Return (x, y) of the center of cell containing provided text 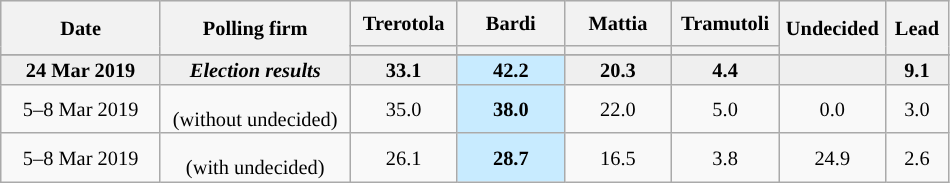
42.2 (510, 70)
Tramutoli (726, 22)
22.0 (618, 108)
(without undecided) (255, 108)
38.0 (510, 108)
Mattia (618, 22)
20.3 (618, 70)
Lead (917, 28)
Bardi (510, 22)
Election results (255, 70)
Date (81, 28)
(with undecided) (255, 158)
33.1 (404, 70)
Undecided (832, 28)
2.6 (917, 158)
0.0 (832, 108)
5.0 (726, 108)
28.7 (510, 158)
3.0 (917, 108)
24.9 (832, 158)
26.1 (404, 158)
Polling firm (255, 28)
9.1 (917, 70)
Trerotola (404, 22)
24 Mar 2019 (81, 70)
35.0 (404, 108)
3.8 (726, 158)
4.4 (726, 70)
16.5 (618, 158)
